Pinpoint the cell where the given text exists, returning its (X, Y) midpoint coordinate. 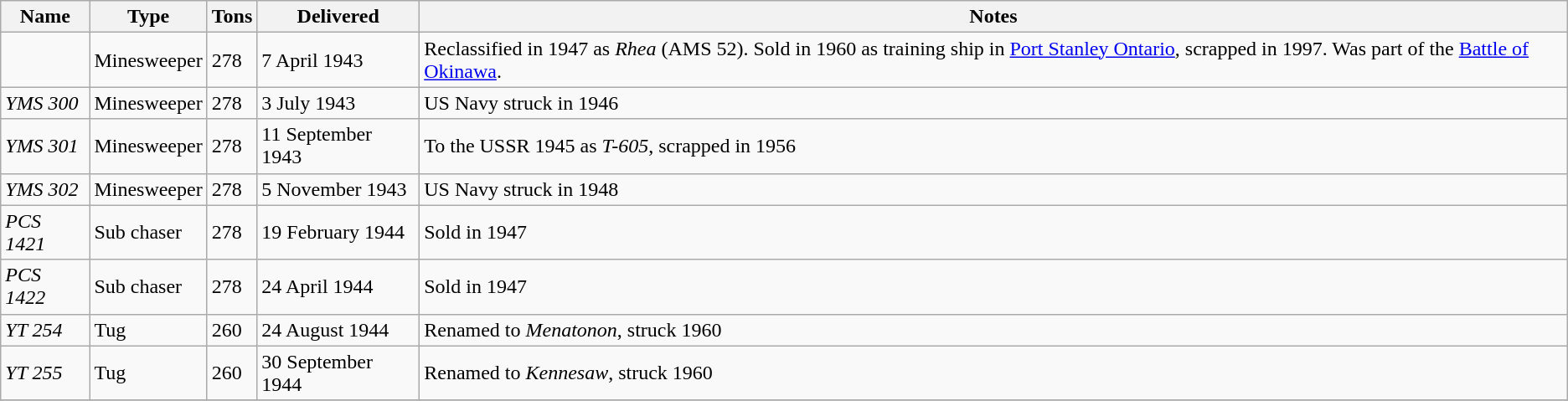
24 August 1944 (338, 330)
Renamed to Menatonon, struck 1960 (993, 330)
YMS 301 (45, 146)
YMS 300 (45, 103)
Notes (993, 17)
7 April 1943 (338, 60)
5 November 1943 (338, 189)
3 July 1943 (338, 103)
Tons (232, 17)
PCS 1422 (45, 286)
19 February 1944 (338, 233)
30 September 1944 (338, 373)
Name (45, 17)
Reclassified in 1947 as Rhea (AMS 52). Sold in 1960 as training ship in Port Stanley Ontario, scrapped in 1997. Was part of the Battle of Okinawa. (993, 60)
YMS 302 (45, 189)
24 April 1944 (338, 286)
11 September 1943 (338, 146)
PCS 1421 (45, 233)
Renamed to Kennesaw, struck 1960 (993, 373)
To the USSR 1945 as T-605, scrapped in 1956 (993, 146)
YT 254 (45, 330)
YT 255 (45, 373)
US Navy struck in 1948 (993, 189)
Delivered (338, 17)
US Navy struck in 1946 (993, 103)
Type (148, 17)
